Find where the given text appears and provide that cell's center as (X, Y) coordinate. 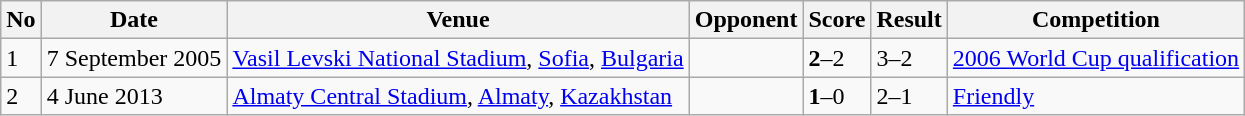
Vasil Levski National Stadium, Sofia, Bulgaria (458, 58)
Score (837, 20)
Date (134, 20)
Result (909, 20)
Venue (458, 20)
Opponent (746, 20)
1 (21, 58)
4 June 2013 (134, 96)
3–2 (909, 58)
2006 World Cup qualification (1096, 58)
2–1 (909, 96)
2 (21, 96)
Almaty Central Stadium, Almaty, Kazakhstan (458, 96)
No (21, 20)
1–0 (837, 96)
Competition (1096, 20)
2–2 (837, 58)
Friendly (1096, 96)
7 September 2005 (134, 58)
